Capture the cell that displays the provided text and extract its [X, Y] central coordinate. 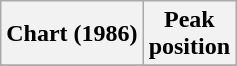
Peakposition [189, 34]
Chart (1986) [72, 34]
